Return [X, Y] of the center of cell containing provided text 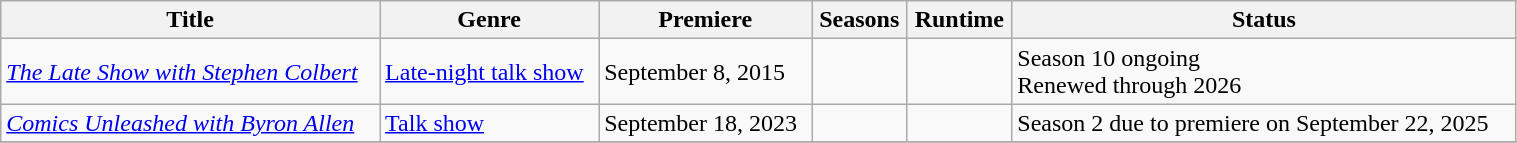
September 8, 2015 [706, 72]
Talk show [490, 123]
September 18, 2023 [706, 123]
Genre [490, 20]
Title [190, 20]
Late-night talk show [490, 72]
Comics Unleashed with Byron Allen [190, 123]
Seasons [860, 20]
Status [1264, 20]
Season 10 ongoingRenewed through 2026 [1264, 72]
Premiere [706, 20]
Runtime [960, 20]
The Late Show with Stephen Colbert [190, 72]
Season 2 due to premiere on September 22, 2025 [1264, 123]
